Capture the cell that displays the provided text and extract its (x, y) central coordinate. 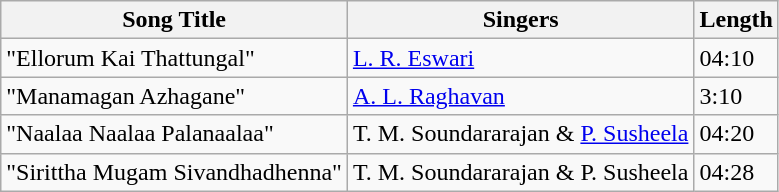
A. L. Raghavan (520, 96)
Singers (520, 20)
L. R. Eswari (520, 58)
"Manamagan Azhagane" (174, 96)
3:10 (736, 96)
Length (736, 20)
Song Title (174, 20)
"Naalaa Naalaa Palanaalaa" (174, 134)
"Sirittha Mugam Sivandhadhenna" (174, 172)
04:10 (736, 58)
04:28 (736, 172)
04:20 (736, 134)
"Ellorum Kai Thattungal" (174, 58)
